Capture the cell that displays the provided text and extract its [x, y] central coordinate. 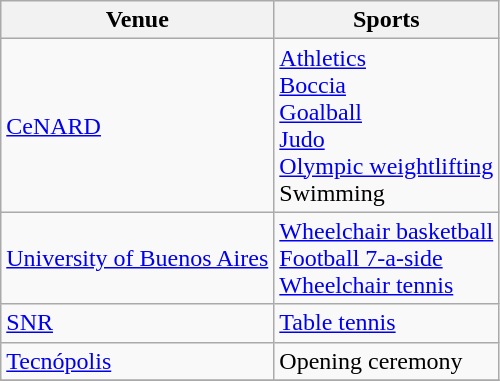
Wheelchair basketballFootball 7-a-sideWheelchair tennis [386, 258]
Tecnópolis [138, 361]
CeNARD [138, 126]
Table tennis [386, 323]
Venue [138, 20]
Sports [386, 20]
Opening ceremony [386, 361]
AthleticsBocciaGoalballJudoOlympic weightliftingSwimming [386, 126]
University of Buenos Aires [138, 258]
SNR [138, 323]
